Locate the cell with the specified text and output its (x, y) center coordinate. 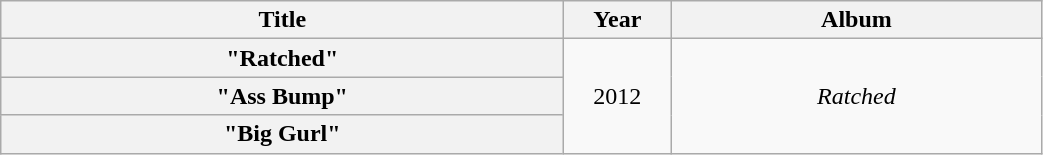
Title (282, 20)
Album (856, 20)
"Ratched" (282, 58)
2012 (618, 96)
"Big Gurl" (282, 134)
"Ass Bump" (282, 96)
Year (618, 20)
Ratched (856, 96)
